Determine the [X, Y] coordinate at the center of the cell enclosing the given text.  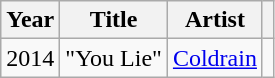
Artist [214, 20]
Title [114, 20]
Coldrain [214, 58]
Year [30, 20]
2014 [30, 58]
"You Lie" [114, 58]
